Extract the [X, Y] coordinate from the center of the cell holding the provided text.  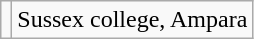
Sussex college, Ampara [132, 20]
